Determine the [X, Y] coordinate at the center of the cell enclosing the given text.  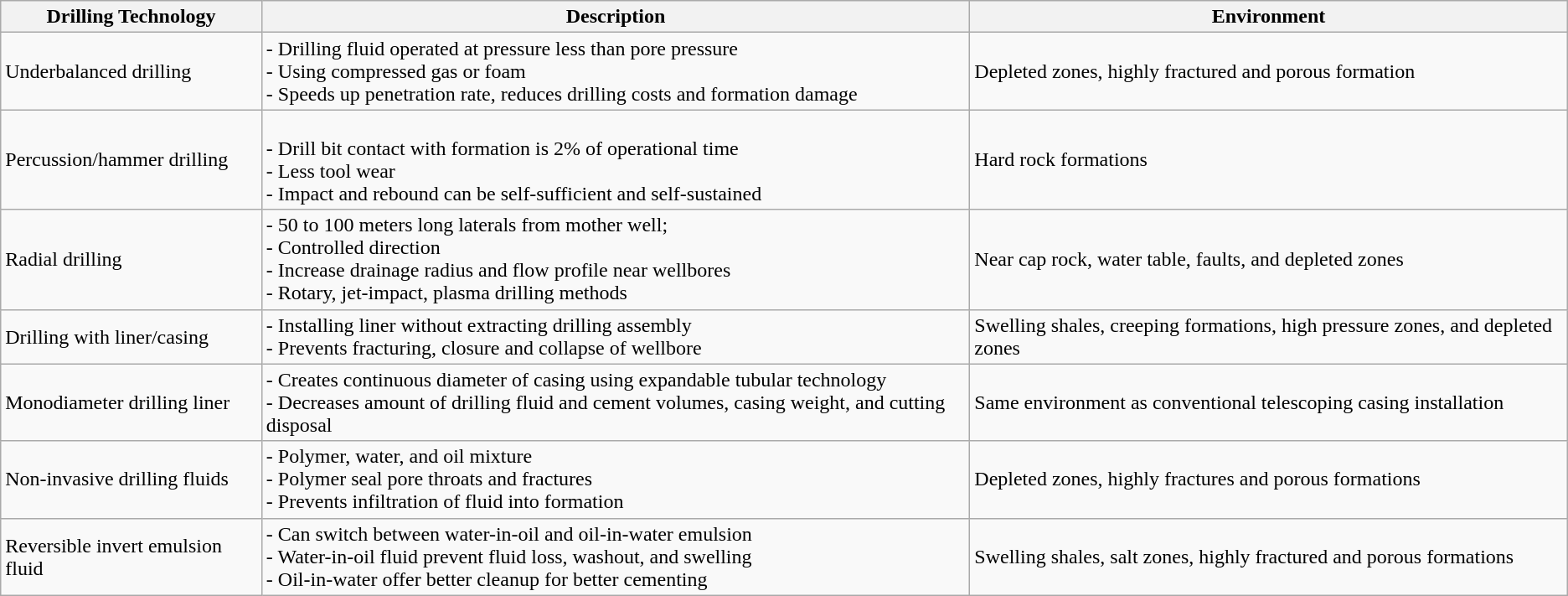
Drilling with liner/casing [132, 337]
Reversible invert emulsion fluid [132, 557]
- Drill bit contact with formation is 2% of operational time- Less tool wear- Impact and rebound can be self-sufficient and self-sustained [615, 159]
- Installing liner without extracting drilling assembly- Prevents fracturing, closure and collapse of wellbore [615, 337]
Hard rock formations [1268, 159]
Environment [1268, 17]
Swelling shales, creeping formations, high pressure zones, and depleted zones [1268, 337]
Swelling shales, salt zones, highly fractured and porous formations [1268, 557]
Same environment as conventional telescoping casing installation [1268, 402]
Non-invasive drilling fluids [132, 479]
- Polymer, water, and oil mixture- Polymer seal pore throats and fractures- Prevents infiltration of fluid into formation [615, 479]
Monodiameter drilling liner [132, 402]
Radial drilling [132, 260]
Depleted zones, highly fractured and porous formation [1268, 71]
Drilling Technology [132, 17]
Percussion/hammer drilling [132, 159]
Underbalanced drilling [132, 71]
Near cap rock, water table, faults, and depleted zones [1268, 260]
Depleted zones, highly fractures and porous formations [1268, 479]
Description [615, 17]
